Pinpoint the cell where the given text exists, returning its (x, y) midpoint coordinate. 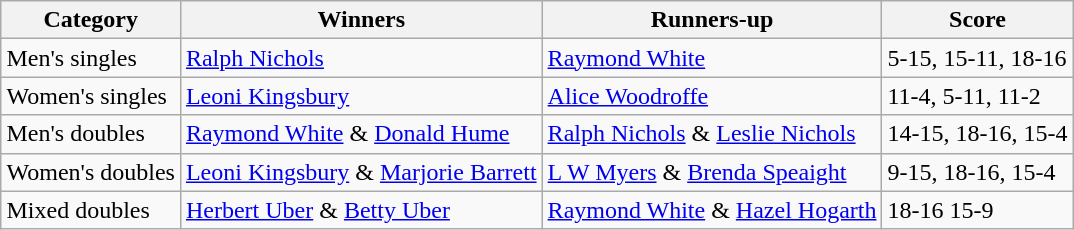
Women's doubles (90, 172)
Winners (361, 20)
Ralph Nichols (361, 58)
Alice Woodroffe (712, 96)
Men's doubles (90, 134)
Raymond White (712, 58)
11-4, 5-11, 11-2 (978, 96)
Runners-up (712, 20)
14-15, 18-16, 15-4 (978, 134)
Score (978, 20)
5-15, 15-11, 18-16 (978, 58)
Ralph Nichols & Leslie Nichols (712, 134)
Raymond White & Hazel Hogarth (712, 210)
Women's singles (90, 96)
Leoni Kingsbury & Marjorie Barrett (361, 172)
Category (90, 20)
Herbert Uber & Betty Uber (361, 210)
Mixed doubles (90, 210)
Men's singles (90, 58)
L W Myers & Brenda Speaight (712, 172)
Raymond White & Donald Hume (361, 134)
Leoni Kingsbury (361, 96)
18-16 15-9 (978, 210)
9-15, 18-16, 15-4 (978, 172)
